Identify which cell holds the provided text, then report its [X, Y] central coordinate. 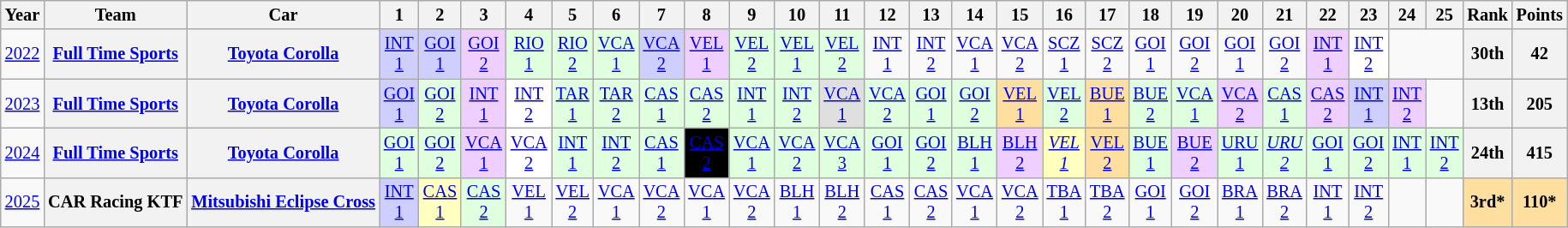
13 [931, 15]
Rank [1487, 15]
42 [1540, 54]
VCA3 [841, 153]
16 [1064, 15]
415 [1540, 153]
URU1 [1241, 153]
11 [841, 15]
20 [1241, 15]
2 [440, 15]
10 [797, 15]
BRA2 [1284, 202]
22 [1328, 15]
15 [1020, 15]
2024 [22, 153]
18 [1150, 15]
Team [115, 15]
RIO2 [572, 54]
7 [661, 15]
Car [283, 15]
17 [1107, 15]
Mitsubishi Eclipse Cross [283, 202]
TAR2 [617, 104]
5 [572, 15]
24th [1487, 153]
1 [399, 15]
CAR Racing KTF [115, 202]
30th [1487, 54]
3 [483, 15]
2023 [22, 104]
URU2 [1284, 153]
RIO1 [530, 54]
Year [22, 15]
23 [1368, 15]
110* [1540, 202]
3rd* [1487, 202]
Points [1540, 15]
21 [1284, 15]
4 [530, 15]
SCZ2 [1107, 54]
14 [975, 15]
8 [706, 15]
2025 [22, 202]
BRA1 [1241, 202]
6 [617, 15]
12 [888, 15]
TAR1 [572, 104]
13th [1487, 104]
TBA2 [1107, 202]
24 [1407, 15]
TBA1 [1064, 202]
19 [1194, 15]
2022 [22, 54]
9 [752, 15]
SCZ1 [1064, 54]
205 [1540, 104]
25 [1445, 15]
